Detect which cell encompasses the target text, then output its (X, Y) center coordinate. 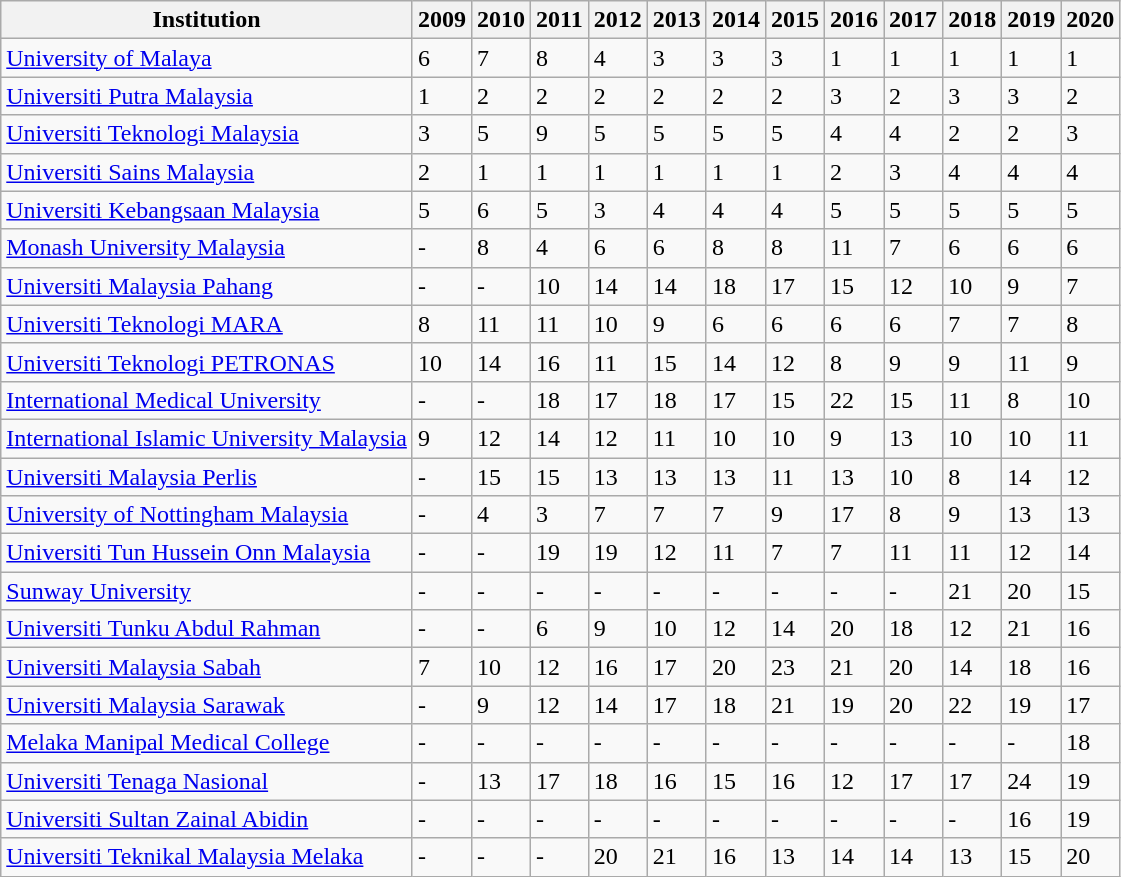
Universiti Teknikal Malaysia Melaka (207, 857)
Universiti Tunku Abdul Rahman (207, 629)
Universiti Tun Hussein Onn Malaysia (207, 553)
2013 (676, 20)
Monash University Malaysia (207, 248)
Universiti Sains Malaysia (207, 172)
Universiti Teknologi PETRONAS (207, 362)
23 (794, 667)
Universiti Malaysia Sarawak (207, 705)
2018 (972, 20)
Universiti Sultan Zainal Abidin (207, 819)
24 (1032, 781)
2014 (736, 20)
Universiti Putra Malaysia (207, 96)
University of Malaya (207, 58)
2016 (854, 20)
2019 (1032, 20)
Universiti Kebangsaan Malaysia (207, 210)
2012 (618, 20)
Universiti Teknologi Malaysia (207, 134)
2015 (794, 20)
Institution (207, 20)
2017 (914, 20)
Universiti Teknologi MARA (207, 324)
Universiti Tenaga Nasional (207, 781)
2011 (559, 20)
2020 (1090, 20)
University of Nottingham Malaysia (207, 515)
International Medical University (207, 400)
Sunway University (207, 591)
2010 (500, 20)
Universiti Malaysia Perlis (207, 477)
Melaka Manipal Medical College (207, 743)
2009 (442, 20)
International Islamic University Malaysia (207, 438)
Universiti Malaysia Sabah (207, 667)
Universiti Malaysia Pahang (207, 286)
